Detect which cell encompasses the target text, then output its (x, y) center coordinate. 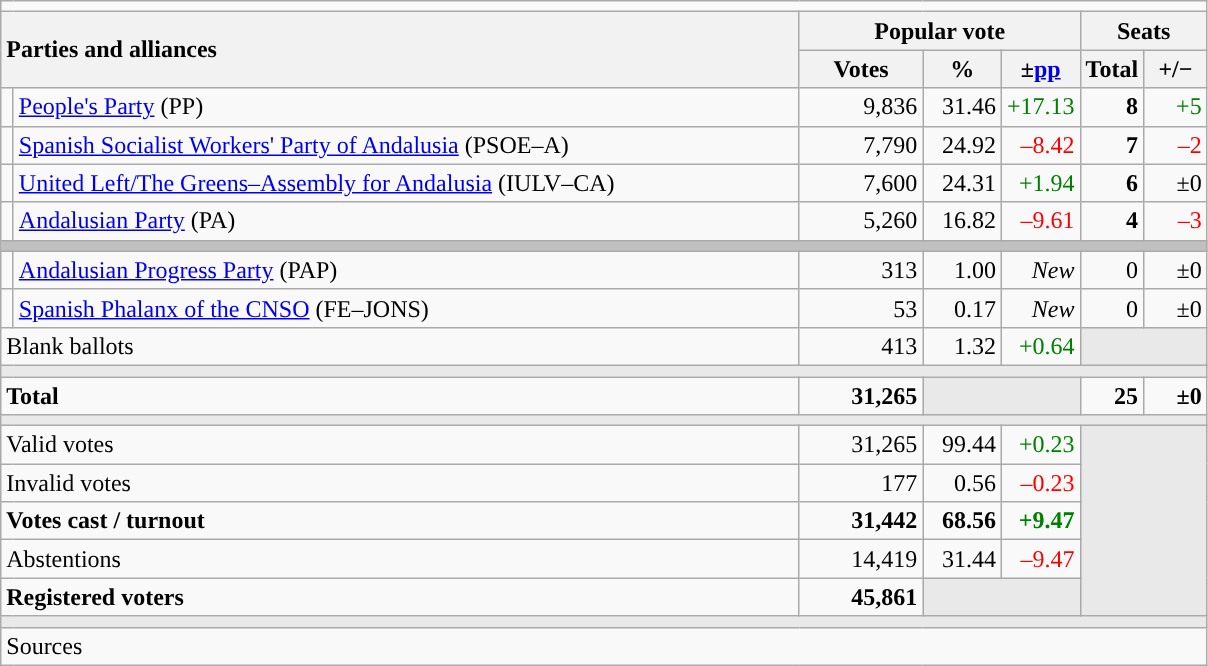
Sources (604, 646)
68.56 (962, 521)
Spanish Phalanx of the CNSO (FE–JONS) (406, 308)
7,600 (861, 183)
Spanish Socialist Workers' Party of Andalusia (PSOE–A) (406, 145)
24.92 (962, 145)
31,442 (861, 521)
31.44 (962, 559)
45,861 (861, 597)
Popular vote (940, 31)
1.00 (962, 270)
Valid votes (400, 445)
Registered voters (400, 597)
+/− (1176, 69)
177 (861, 483)
+1.94 (1040, 183)
% (962, 69)
–8.42 (1040, 145)
Parties and alliances (400, 50)
16.82 (962, 221)
–9.61 (1040, 221)
±pp (1040, 69)
–2 (1176, 145)
1.32 (962, 346)
14,419 (861, 559)
+17.13 (1040, 107)
0.56 (962, 483)
–9.47 (1040, 559)
–0.23 (1040, 483)
United Left/The Greens–Assembly for Andalusia (IULV–CA) (406, 183)
25 (1112, 395)
+9.47 (1040, 521)
Seats (1144, 31)
Blank ballots (400, 346)
Votes cast / turnout (400, 521)
5,260 (861, 221)
4 (1112, 221)
People's Party (PP) (406, 107)
8 (1112, 107)
Abstentions (400, 559)
Andalusian Party (PA) (406, 221)
24.31 (962, 183)
9,836 (861, 107)
0.17 (962, 308)
7 (1112, 145)
–3 (1176, 221)
99.44 (962, 445)
Andalusian Progress Party (PAP) (406, 270)
+0.64 (1040, 346)
6 (1112, 183)
Invalid votes (400, 483)
53 (861, 308)
313 (861, 270)
+5 (1176, 107)
+0.23 (1040, 445)
31.46 (962, 107)
Votes (861, 69)
7,790 (861, 145)
413 (861, 346)
